Determine the (X, Y) coordinate at the center of the cell enclosing the given text.  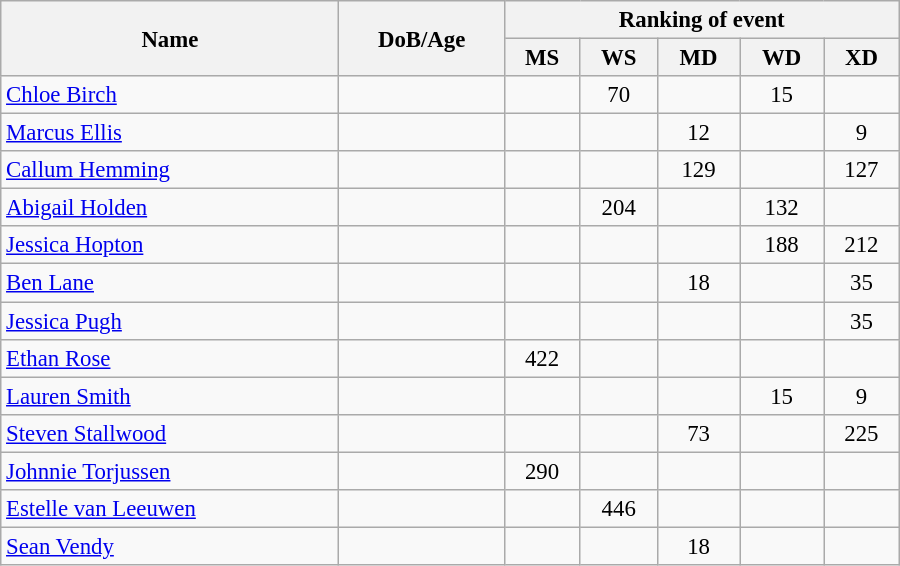
290 (542, 471)
DoB/Age (422, 38)
188 (782, 245)
Ranking of event (702, 20)
Marcus Ellis (170, 133)
MS (542, 58)
Lauren Smith (170, 396)
WS (619, 58)
Chloe Birch (170, 95)
Ethan Rose (170, 358)
446 (619, 509)
Callum Hemming (170, 170)
Name (170, 38)
Sean Vendy (170, 546)
70 (619, 95)
422 (542, 358)
Estelle van Leeuwen (170, 509)
129 (699, 170)
XD (862, 58)
WD (782, 58)
225 (862, 433)
Jessica Hopton (170, 245)
132 (782, 208)
12 (699, 133)
127 (862, 170)
Johnnie Torjussen (170, 471)
Abigail Holden (170, 208)
204 (619, 208)
Jessica Pugh (170, 321)
MD (699, 58)
73 (699, 433)
Steven Stallwood (170, 433)
Ben Lane (170, 283)
212 (862, 245)
